Return the (x, y) coordinate for the center point of the cell that contains the specified text.  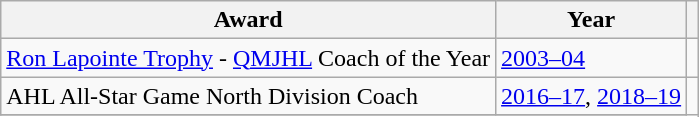
AHL All-Star Game North Division Coach (248, 96)
Ron Lapointe Trophy - QMJHL Coach of the Year (248, 58)
2016–17, 2018–19 (592, 96)
Award (248, 20)
2003–04 (592, 58)
Year (592, 20)
